Determine the [x, y] coordinate at the center of the cell enclosing the given text.  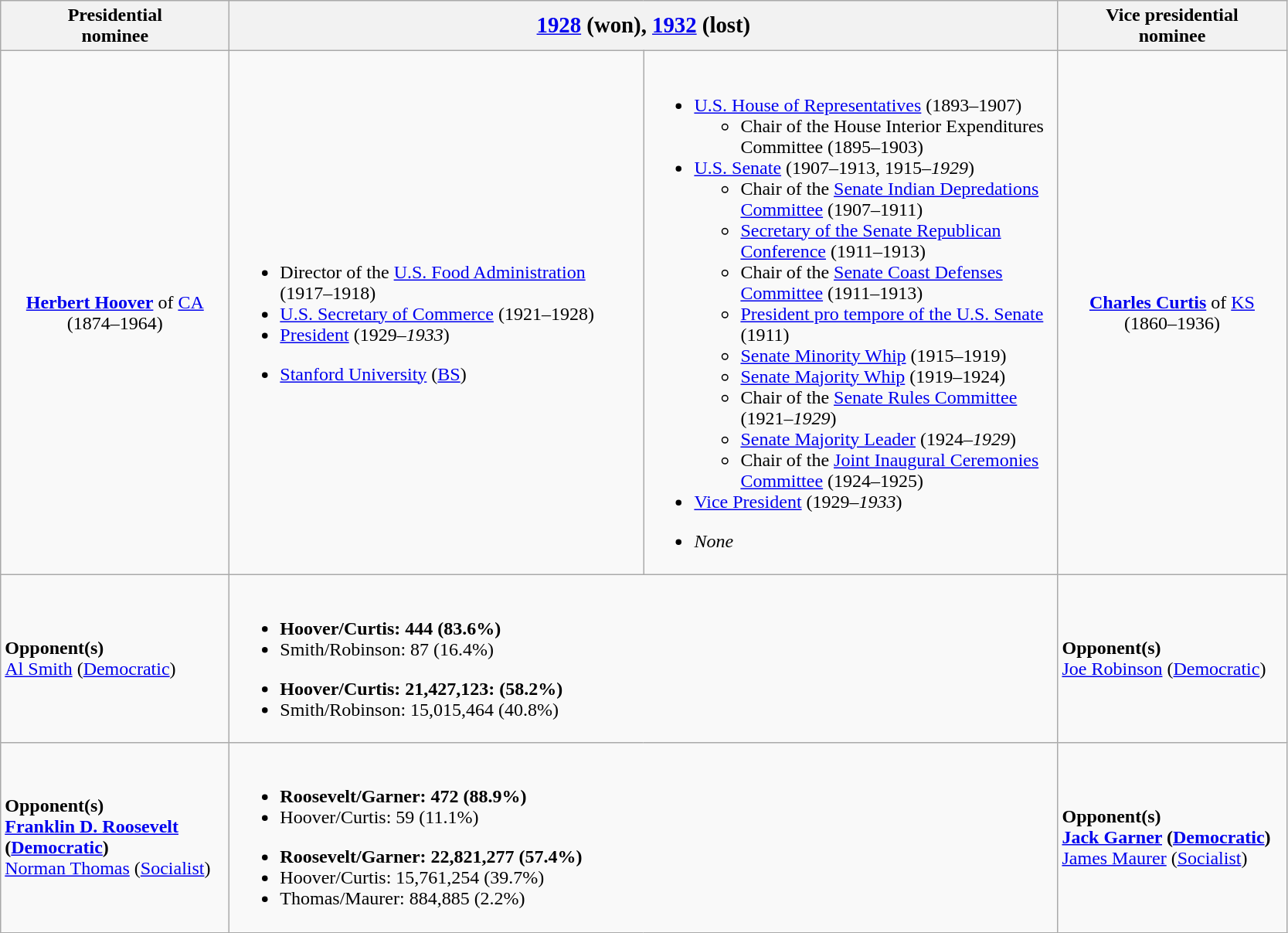
Director of the U.S. Food Administration (1917–1918)U.S. Secretary of Commerce (1921–1928)President (1929–1933)Stanford University (BS) [437, 312]
Hoover/Curtis: 444 (83.6%)Smith/Robinson: 87 (16.4%)Hoover/Curtis: 21,427,123: (58.2%)Smith/Robinson: 15,015,464 (40.8%) [644, 659]
Presidentialnominee [115, 26]
Vice presidentialnominee [1172, 26]
Opponent(s)Al Smith (Democratic) [115, 659]
Opponent(s)Franklin D. Roosevelt (Democratic)Norman Thomas (Socialist) [115, 838]
Opponent(s)Jack Garner (Democratic)James Maurer (Socialist) [1172, 838]
Opponent(s)Joe Robinson (Democratic) [1172, 659]
Herbert Hoover of CA(1874–1964) [115, 312]
Charles Curtis of KS(1860–1936) [1172, 312]
1928 (won), 1932 (lost) [644, 26]
